For the text-containing cell, return its midpoint in (x, y) coordinate format. 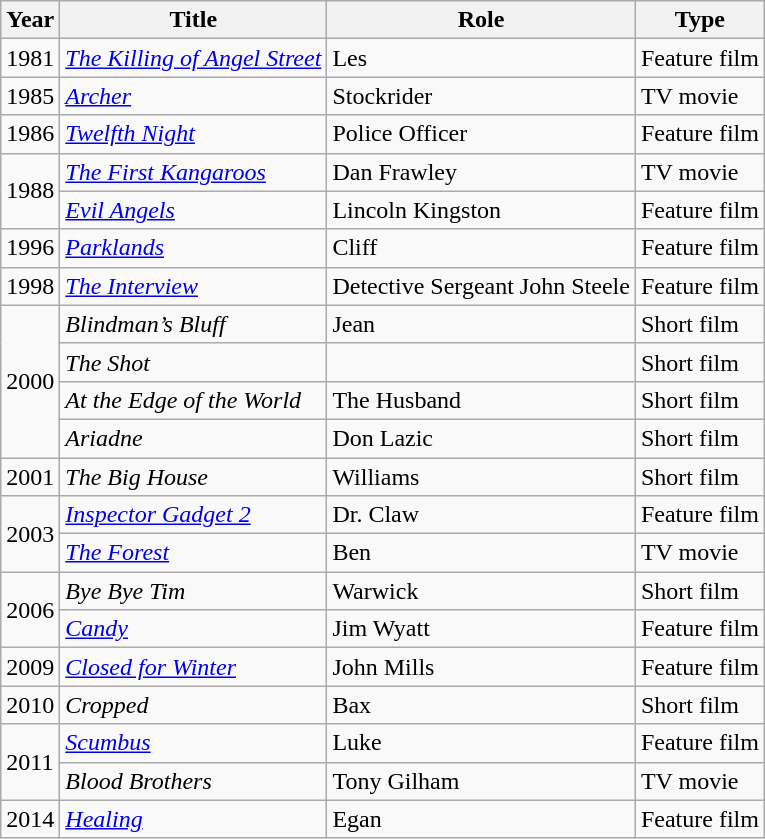
The Big House (194, 477)
Title (194, 20)
Parklands (194, 248)
Healing (194, 819)
Don Lazic (482, 438)
The Killing of Angel Street (194, 58)
Cropped (194, 705)
The First Kangaroos (194, 172)
2014 (30, 819)
Detective Sergeant John Steele (482, 286)
Ben (482, 553)
The Forest (194, 553)
John Mills (482, 667)
Archer (194, 96)
Lincoln Kingston (482, 210)
Dr. Claw (482, 515)
The Shot (194, 362)
Blood Brothers (194, 781)
The Husband (482, 400)
Bax (482, 705)
Evil Angels (194, 210)
2001 (30, 477)
Dan Frawley (482, 172)
Closed for Winter (194, 667)
Ariadne (194, 438)
Twelfth Night (194, 134)
Stockrider (482, 96)
Role (482, 20)
1988 (30, 191)
Blindman’s Bluff (194, 324)
Jean (482, 324)
2006 (30, 610)
Luke (482, 743)
2011 (30, 762)
Year (30, 20)
Cliff (482, 248)
The Interview (194, 286)
1985 (30, 96)
Les (482, 58)
1986 (30, 134)
1996 (30, 248)
Type (700, 20)
At the Edge of the World (194, 400)
Tony Gilham (482, 781)
2009 (30, 667)
Williams (482, 477)
Inspector Gadget 2 (194, 515)
1981 (30, 58)
1998 (30, 286)
Candy (194, 629)
2003 (30, 534)
Police Officer (482, 134)
2000 (30, 381)
Warwick (482, 591)
Egan (482, 819)
Bye Bye Tim (194, 591)
Scumbus (194, 743)
2010 (30, 705)
Jim Wyatt (482, 629)
